Capture the cell that displays the provided text and extract its [X, Y] central coordinate. 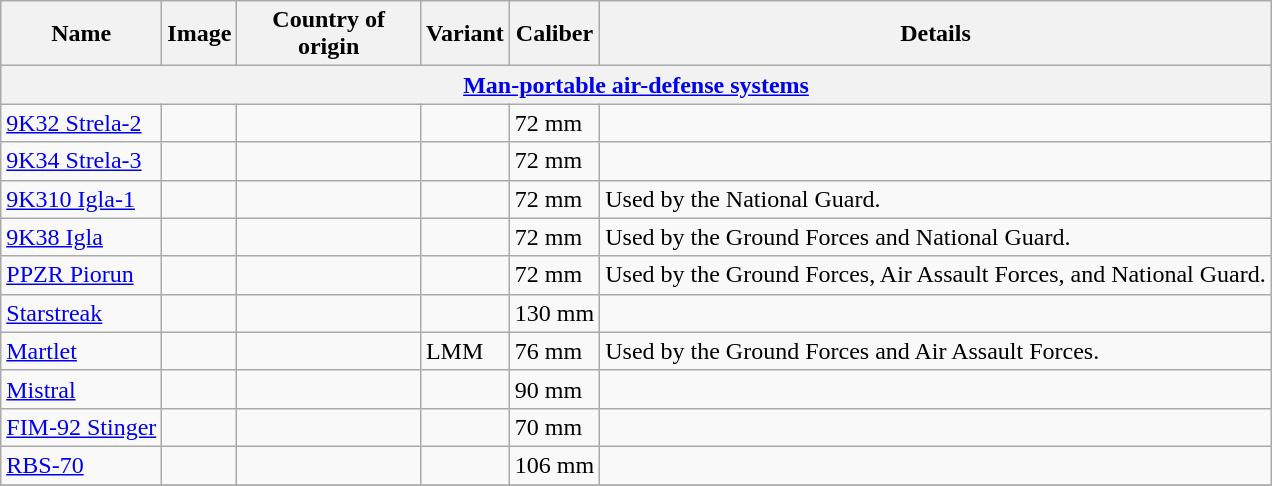
Mistral [82, 389]
9K38 Igla [82, 237]
Country of origin [329, 34]
106 mm [554, 465]
FIM-92 Stinger [82, 427]
Caliber [554, 34]
76 mm [554, 351]
70 mm [554, 427]
Used by the Ground Forces, Air Assault Forces, and National Guard. [936, 275]
PPZR Piorun [82, 275]
9K32 Strela-2 [82, 123]
Martlet [82, 351]
Variant [464, 34]
130 mm [554, 313]
Name [82, 34]
Used by the National Guard. [936, 199]
Used by the Ground Forces and National Guard. [936, 237]
Starstreak [82, 313]
Details [936, 34]
LMM [464, 351]
Image [200, 34]
9K310 Igla-1 [82, 199]
RBS-70 [82, 465]
Man-portable air-defense systems [636, 85]
9K34 Strela-3 [82, 161]
Used by the Ground Forces and Air Assault Forces. [936, 351]
90 mm [554, 389]
